For the text-containing cell, return its midpoint in [X, Y] coordinate format. 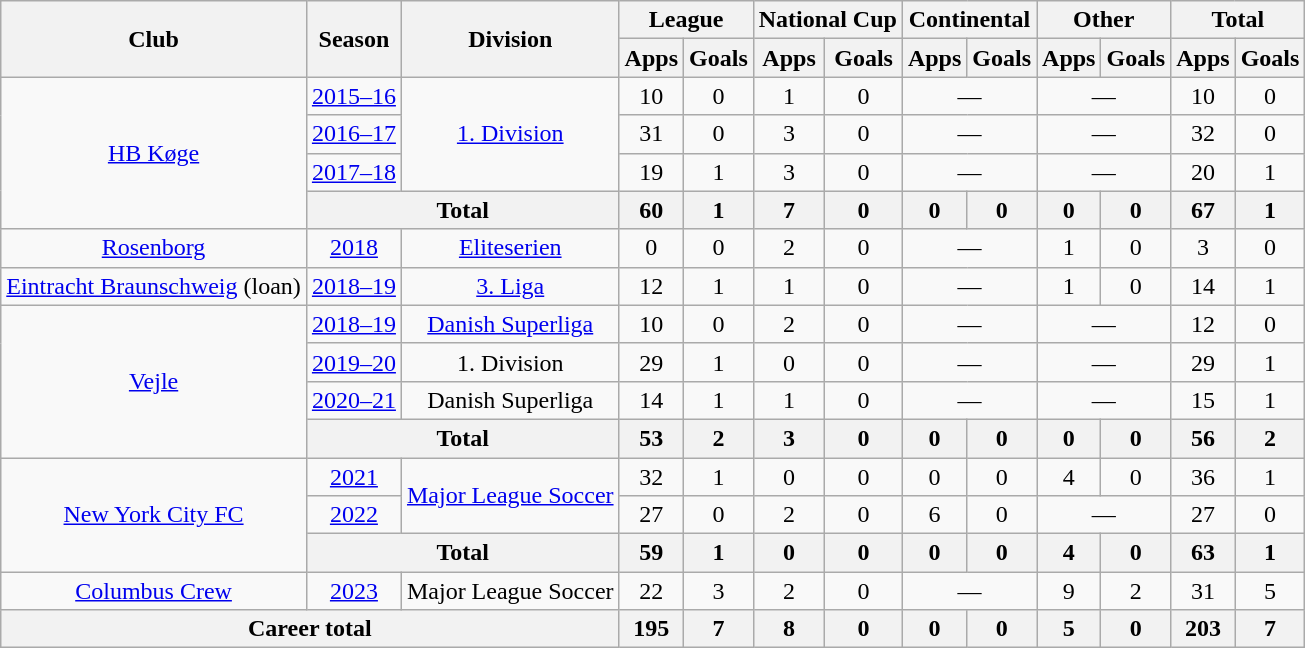
Columbus Crew [154, 591]
Other [1104, 20]
2023 [354, 591]
2022 [354, 515]
53 [651, 438]
59 [651, 553]
2015–16 [354, 96]
2017–18 [354, 172]
Continental [969, 20]
2016–17 [354, 134]
36 [1203, 477]
60 [651, 210]
Vejle [154, 381]
Club [154, 39]
8 [789, 629]
HB Køge [154, 153]
Rosenborg [154, 248]
Season [354, 39]
6 [934, 515]
National Cup [828, 20]
Eintracht Braunschweig (loan) [154, 286]
Eliteserien [510, 248]
67 [1203, 210]
2020–21 [354, 400]
203 [1203, 629]
2018 [354, 248]
2019–20 [354, 362]
Career total [310, 629]
9 [1069, 591]
League [686, 20]
63 [1203, 553]
22 [651, 591]
3. Liga [510, 286]
2021 [354, 477]
20 [1203, 172]
19 [651, 172]
195 [651, 629]
15 [1203, 400]
56 [1203, 438]
New York City FC [154, 515]
Division [510, 39]
